Output the (x, y) coordinate of the center of the cell containing the given text.  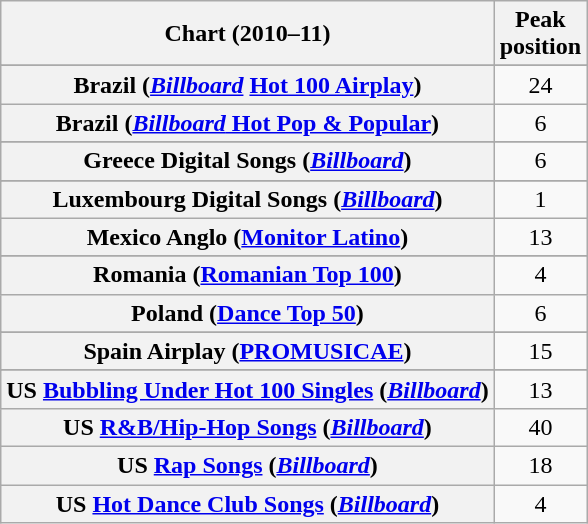
1 (540, 199)
18 (540, 465)
Mexico Anglo (Monitor Latino) (248, 237)
Spain Airplay (PROMUSICAE) (248, 351)
Chart (2010–11) (248, 34)
Brazil (Billboard Hot 100 Airplay) (248, 85)
Peakposition (540, 34)
US Rap Songs (Billboard) (248, 465)
US R&B/Hip-Hop Songs (Billboard) (248, 427)
Poland (Dance Top 50) (248, 313)
US Hot Dance Club Songs (Billboard) (248, 503)
Brazil (Billboard Hot Pop & Popular) (248, 123)
US Bubbling Under Hot 100 Singles (Billboard) (248, 389)
Greece Digital Songs (Billboard) (248, 161)
Romania (Romanian Top 100) (248, 275)
Luxembourg Digital Songs (Billboard) (248, 199)
15 (540, 351)
40 (540, 427)
24 (540, 85)
